Extract the (X, Y) coordinate from the center of the cell holding the provided text.  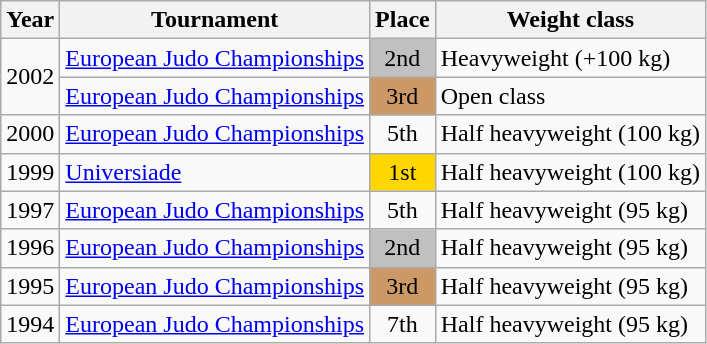
7th (403, 324)
1999 (30, 172)
2002 (30, 77)
1994 (30, 324)
Year (30, 20)
Weight class (570, 20)
2000 (30, 134)
Tournament (215, 20)
1995 (30, 286)
Heavyweight (+100 kg) (570, 58)
1997 (30, 210)
1st (403, 172)
Place (403, 20)
Universiade (215, 172)
1996 (30, 248)
Open class (570, 96)
